Extract the [x, y] coordinate from the center of the cell holding the provided text.  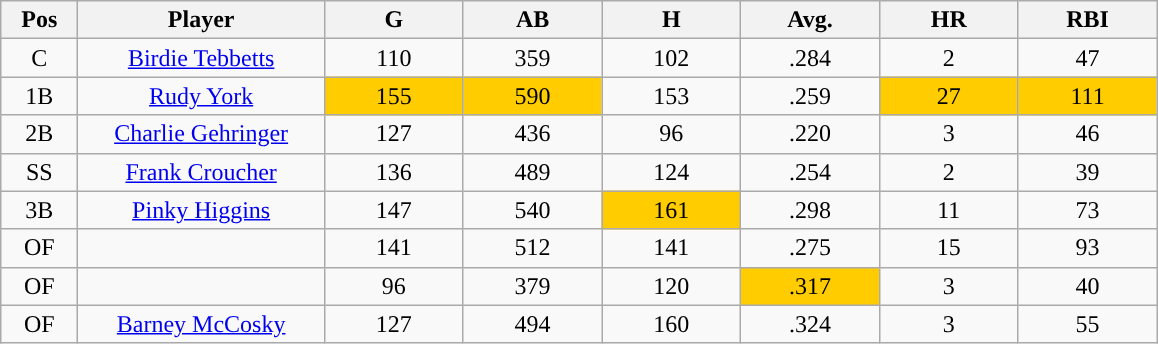
436 [532, 134]
Barney McCosky [202, 324]
102 [672, 58]
Pinky Higgins [202, 210]
Frank Croucher [202, 172]
.220 [810, 134]
155 [394, 96]
359 [532, 58]
3B [40, 210]
160 [672, 324]
93 [1088, 248]
379 [532, 286]
.275 [810, 248]
C [40, 58]
590 [532, 96]
494 [532, 324]
153 [672, 96]
RBI [1088, 20]
.324 [810, 324]
39 [1088, 172]
40 [1088, 286]
27 [948, 96]
HR [948, 20]
46 [1088, 134]
73 [1088, 210]
.284 [810, 58]
55 [1088, 324]
124 [672, 172]
G [394, 20]
.254 [810, 172]
Rudy York [202, 96]
110 [394, 58]
161 [672, 210]
540 [532, 210]
Player [202, 20]
.317 [810, 286]
AB [532, 20]
Avg. [810, 20]
512 [532, 248]
1B [40, 96]
147 [394, 210]
SS [40, 172]
47 [1088, 58]
.298 [810, 210]
489 [532, 172]
111 [1088, 96]
Birdie Tebbetts [202, 58]
H [672, 20]
11 [948, 210]
15 [948, 248]
136 [394, 172]
Charlie Gehringer [202, 134]
.259 [810, 96]
2B [40, 134]
Pos [40, 20]
120 [672, 286]
